Return (x, y) of the center of cell containing provided text 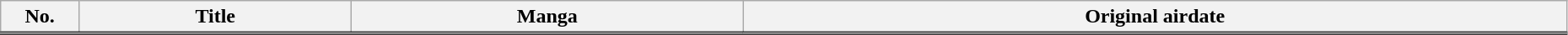
Title (216, 17)
No. (40, 17)
Original airdate (1155, 17)
Manga (547, 17)
